Provide the [X, Y] coordinate of the cell's center where the given text is located.  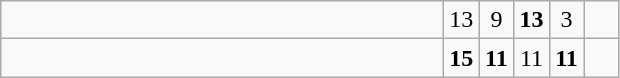
15 [462, 58]
3 [566, 20]
9 [496, 20]
